Determine the (x, y) coordinate at the center of the cell enclosing the given text.  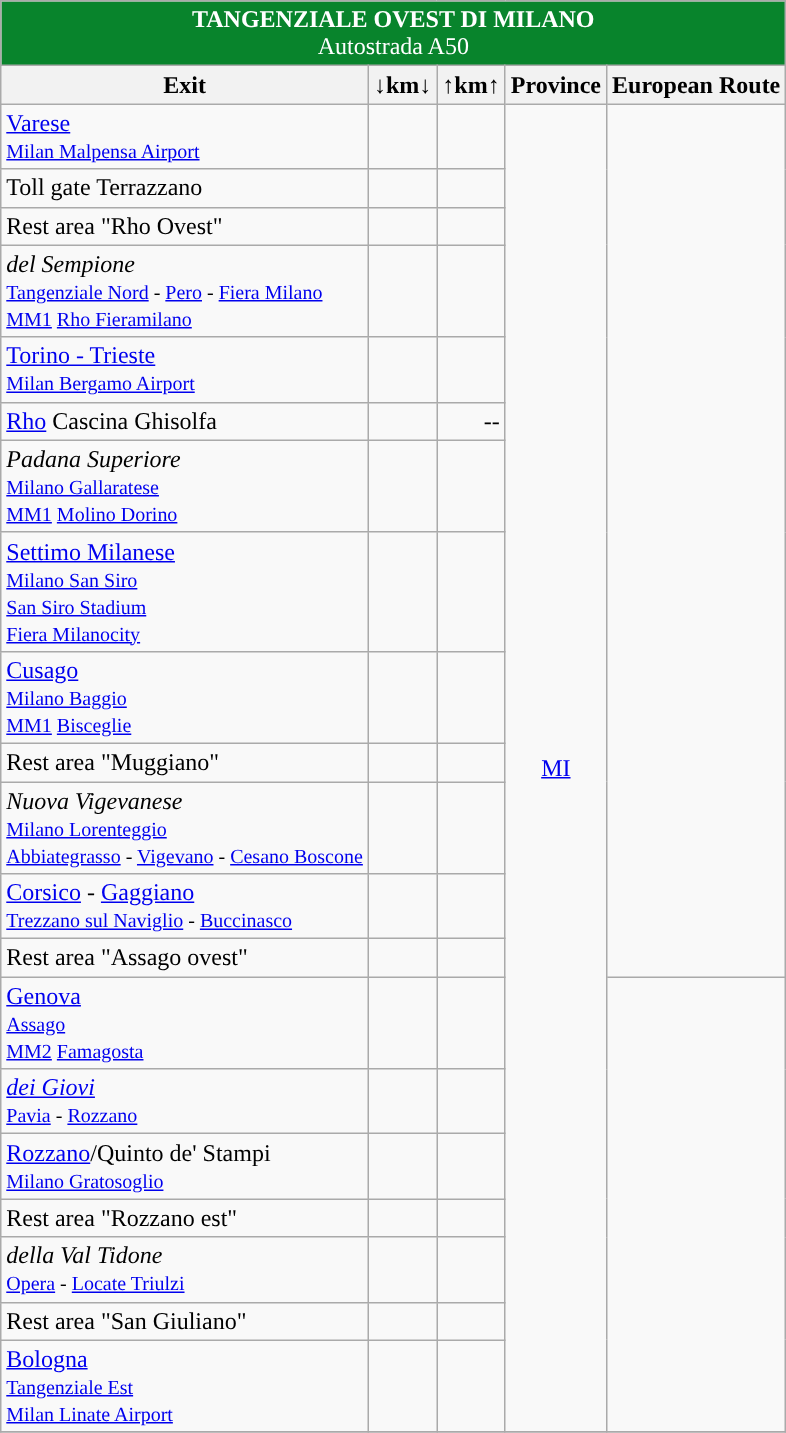
Rest area "San Giuliano" (185, 1321)
↑km↑ (471, 85)
Torino - Trieste Milan Bergamo Airport (185, 370)
Rest area "Rozzano est" (185, 1218)
GenovaAssago MM2 Famagosta (185, 1023)
Varese Milan Malpensa Airport (185, 136)
TANGENZIALE OVEST DI MILANOAutostrada A50 (394, 34)
Cusago Milano Baggio MM1 Bisceglie (185, 697)
Rest area "Assago ovest" (185, 958)
↓km↓ (402, 85)
-- (471, 421)
Rest area "Muggiano" (185, 762)
European Route (696, 85)
Exit (185, 85)
Rozzano/Quinto de' Stampi Milano Gratosoglio (185, 1166)
Toll gate Terrazzano (185, 188)
dei Giovi Pavia - Rozzano (185, 1102)
della Val TidoneOpera - Locate Triulzi (185, 1270)
MI (556, 768)
del Sempione Tangenziale Nord - Pero - Fiera Milano MM1 Rho Fieramilano (185, 291)
Padana Superiore Milano Gallaratese MM1 Molino Dorino (185, 486)
Rest area "Rho Ovest" (185, 226)
Province (556, 85)
Nuova Vigevanese Milano LorenteggioAbbiategrasso - Vigevano - Cesano Boscone (185, 828)
Corsico - GaggianoTrezzano sul Naviglio - Buccinasco (185, 906)
Settimo Milanese Milano San Siro San Siro Stadium Fiera Milanocity (185, 592)
Rho Cascina Ghisolfa (185, 421)
Bologna Tangenziale Est Milan Linate Airport (185, 1386)
